Pinpoint the cell where the given text exists, returning its [X, Y] midpoint coordinate. 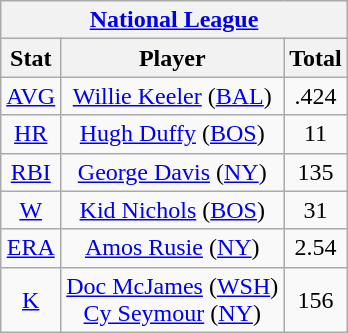
HR [31, 134]
National League [174, 20]
2.54 [316, 248]
31 [316, 210]
11 [316, 134]
156 [316, 300]
Total [316, 58]
AVG [31, 96]
W [31, 210]
ERA [31, 248]
Willie Keeler (BAL) [172, 96]
Hugh Duffy (BOS) [172, 134]
135 [316, 172]
Stat [31, 58]
George Davis (NY) [172, 172]
Amos Rusie (NY) [172, 248]
Kid Nichols (BOS) [172, 210]
.424 [316, 96]
Player [172, 58]
Doc McJames (WSH)Cy Seymour (NY) [172, 300]
RBI [31, 172]
K [31, 300]
